Find where the given text appears and provide that cell's center as (x, y) coordinate. 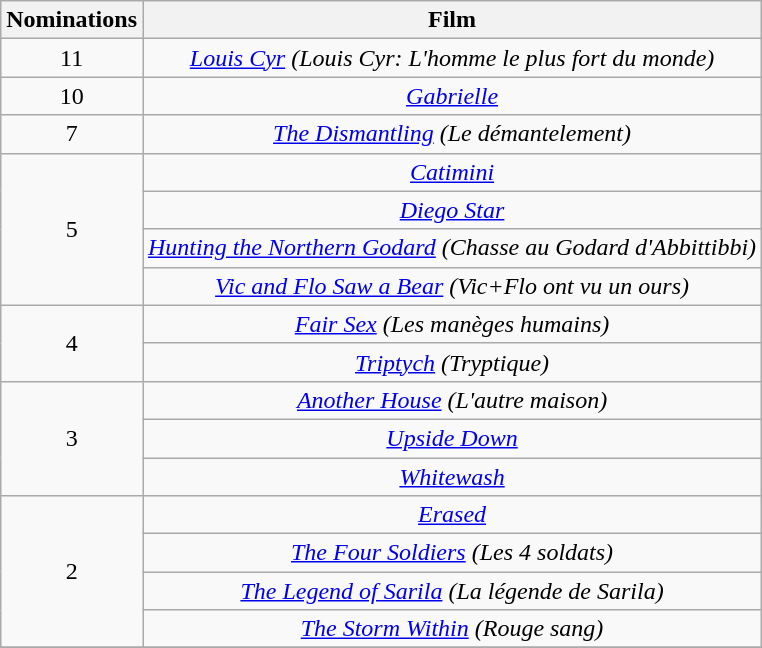
Triptych (Tryptique) (452, 362)
The Storm Within (Rouge sang) (452, 629)
Whitewash (452, 477)
Another House (L'autre maison) (452, 400)
10 (72, 96)
3 (72, 438)
Gabrielle (452, 96)
The Legend of Sarila (La légende de Sarila) (452, 591)
Fair Sex (Les manèges humains) (452, 324)
The Dismantling (Le démantelement) (452, 134)
Vic and Flo Saw a Bear (Vic+Flo ont vu un ours) (452, 286)
4 (72, 343)
Louis Cyr (Louis Cyr: L'homme le plus fort du monde) (452, 58)
Upside Down (452, 438)
5 (72, 229)
Hunting the Northern Godard (Chasse au Godard d'Abbittibbi) (452, 248)
Film (452, 20)
11 (72, 58)
7 (72, 134)
Nominations (72, 20)
Erased (452, 515)
The Four Soldiers (Les 4 soldats) (452, 553)
2 (72, 572)
Catimini (452, 172)
Diego Star (452, 210)
